Find where the given text appears and provide that cell's center as [x, y] coordinate. 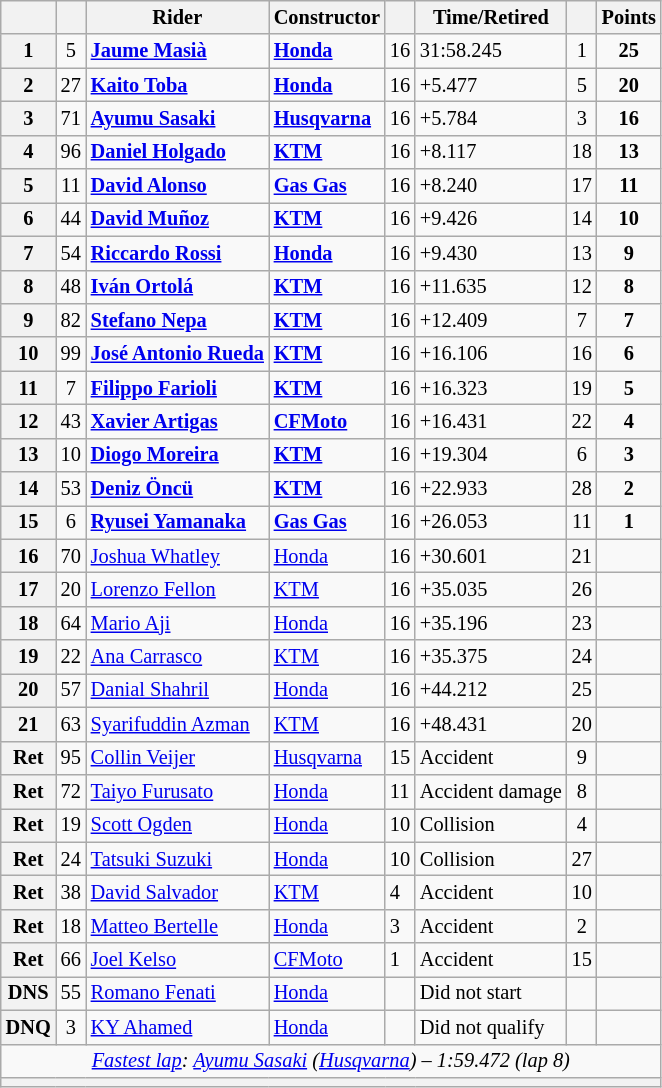
Taiyo Furusato [178, 791]
Stefano Nepa [178, 320]
+35.196 [491, 623]
Joel Kelso [178, 960]
Jaume Masià [178, 51]
99 [71, 354]
Kaito Toba [178, 85]
+22.933 [491, 489]
+16.431 [491, 421]
57 [71, 690]
55 [71, 993]
+16.106 [491, 354]
+5.784 [491, 118]
Time/Retired [491, 17]
KY Ahamed [178, 1027]
Ana Carrasco [178, 657]
Rider [178, 17]
+8.117 [491, 152]
Fastest lap: Ayumu Sasaki (Husqvarna) – 1:59.472 (lap 8) [331, 1061]
82 [71, 320]
+35.035 [491, 589]
66 [71, 960]
43 [71, 421]
+5.477 [491, 85]
Points [629, 17]
Filippo Farioli [178, 388]
63 [71, 724]
Iván Ortolá [178, 287]
95 [71, 758]
Syarifuddin Azman [178, 724]
David Alonso [178, 186]
28 [582, 489]
+9.426 [491, 219]
54 [71, 253]
Romano Fenati [178, 993]
96 [71, 152]
+12.409 [491, 320]
+16.323 [491, 388]
+35.375 [491, 657]
Lorenzo Fellon [178, 589]
Danial Shahril [178, 690]
Accident damage [491, 791]
José Antonio Rueda [178, 354]
23 [582, 623]
Tatsuki Suzuki [178, 859]
Diogo Moreira [178, 455]
64 [71, 623]
Ryusei Yamanaka [178, 522]
DNS [28, 993]
70 [71, 556]
48 [71, 287]
Collin Veijer [178, 758]
+8.240 [491, 186]
Did not start [491, 993]
38 [71, 892]
53 [71, 489]
Deniz Öncü [178, 489]
David Muñoz [178, 219]
David Salvador [178, 892]
Ayumu Sasaki [178, 118]
44 [71, 219]
Constructor [327, 17]
+48.431 [491, 724]
+19.304 [491, 455]
+9.430 [491, 253]
+11.635 [491, 287]
Daniel Holgado [178, 152]
Mario Aji [178, 623]
Joshua Whatley [178, 556]
+44.212 [491, 690]
71 [71, 118]
31:58.245 [491, 51]
Riccardo Rossi [178, 253]
+26.053 [491, 522]
+30.601 [491, 556]
Xavier Artigas [178, 421]
Matteo Bertelle [178, 926]
Did not qualify [491, 1027]
Scott Ogden [178, 825]
72 [71, 791]
26 [582, 589]
DNQ [28, 1027]
